Scan for the cell matching the given text and deliver its [X, Y] coordinate at center. 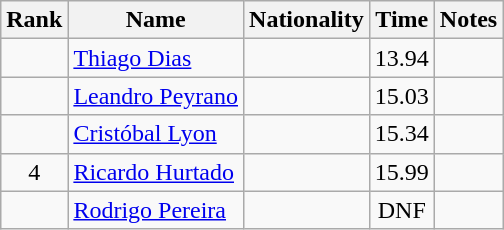
Cristóbal Lyon [156, 134]
15.99 [402, 172]
Nationality [307, 20]
Rank [34, 20]
DNF [402, 210]
Ricardo Hurtado [156, 172]
Thiago Dias [156, 58]
Time [402, 20]
Leandro Peyrano [156, 96]
15.34 [402, 134]
Notes [468, 20]
Rodrigo Pereira [156, 210]
15.03 [402, 96]
13.94 [402, 58]
4 [34, 172]
Name [156, 20]
